For the text-containing cell, return its midpoint in [x, y] coordinate format. 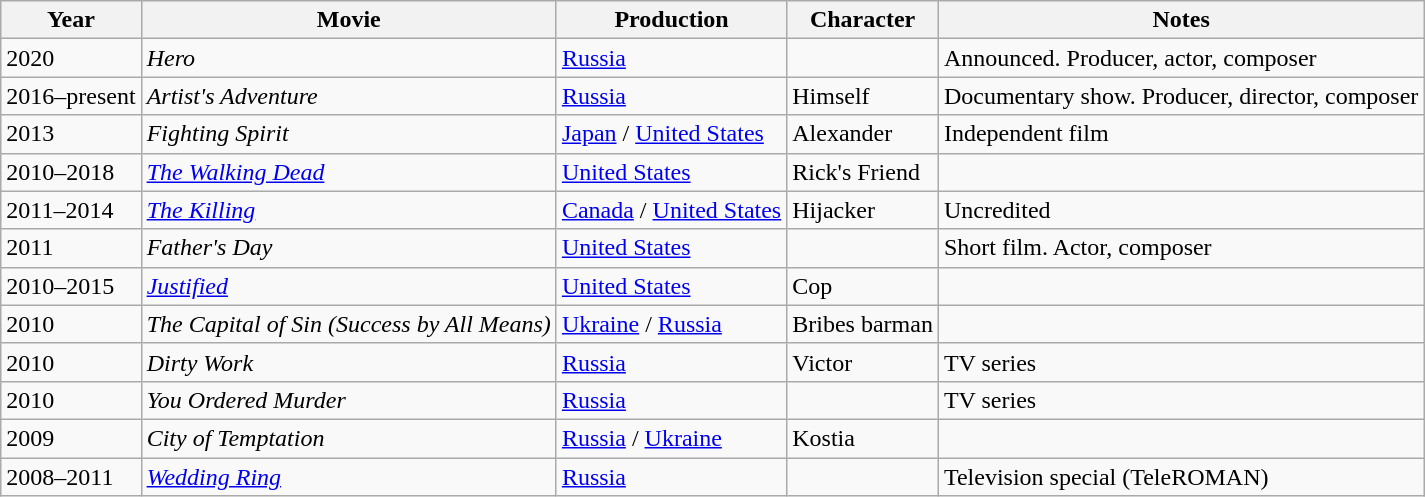
Hero [348, 58]
City of Temptation [348, 438]
2010–2015 [71, 286]
Character [863, 20]
You Ordered Murder [348, 400]
Ukraine / Russia [671, 324]
Cop [863, 286]
Artist's Adventure [348, 96]
Short film. Actor, composer [1180, 248]
Justified [348, 286]
2011 [71, 248]
2010–2018 [71, 172]
Uncredited [1180, 210]
Year [71, 20]
Fighting Spirit [348, 134]
The Capital of Sin (Success by All Means) [348, 324]
Movie [348, 20]
Announced. Producer, actor, composer [1180, 58]
Alexander [863, 134]
Independent film [1180, 134]
Victor [863, 362]
Japan / United States [671, 134]
Wedding Ring [348, 477]
2009 [71, 438]
Documentary show. Producer, director, composer [1180, 96]
2008–2011 [71, 477]
2011–2014 [71, 210]
Himself [863, 96]
Kostia [863, 438]
Father's Day [348, 248]
2020 [71, 58]
The Walking Dead [348, 172]
Rick's Friend [863, 172]
Dirty Work [348, 362]
Canada / United States [671, 210]
Notes [1180, 20]
2013 [71, 134]
Bribes barman [863, 324]
2016–present [71, 96]
Television special (TeleROMAN) [1180, 477]
Production [671, 20]
Hijacker [863, 210]
Russia / Ukraine [671, 438]
The Killing [348, 210]
